Return [X, Y] of the center of cell containing provided text 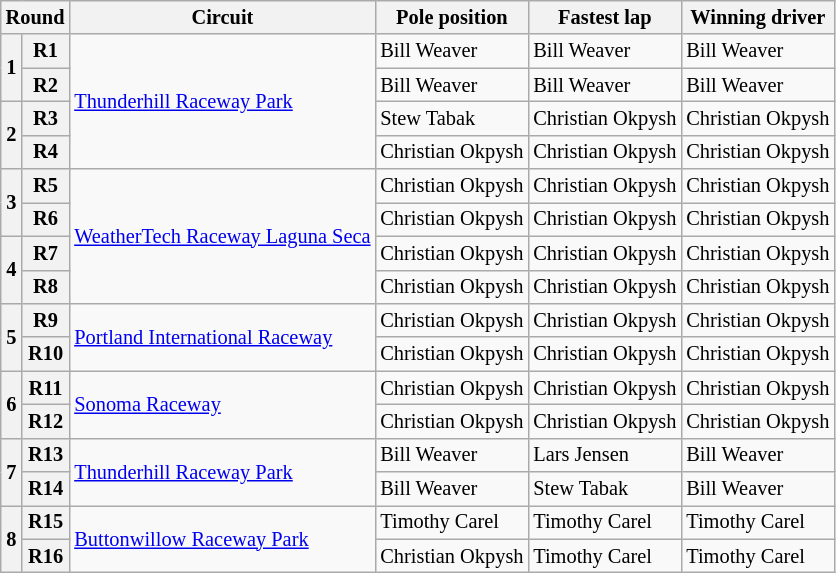
R4 [46, 152]
R16 [46, 556]
Buttonwillow Raceway Park [222, 538]
R10 [46, 354]
R6 [46, 219]
2 [12, 134]
4 [12, 270]
R8 [46, 287]
R3 [46, 118]
R12 [46, 421]
6 [12, 404]
Sonoma Raceway [222, 404]
R11 [46, 388]
WeatherTech Raceway Laguna Seca [222, 236]
Lars Jensen [604, 455]
R14 [46, 489]
R7 [46, 253]
Round [36, 17]
5 [12, 336]
Portland International Raceway [222, 336]
R2 [46, 85]
Circuit [222, 17]
Fastest lap [604, 17]
R13 [46, 455]
R15 [46, 522]
Winning driver [758, 17]
3 [12, 202]
8 [12, 538]
R5 [46, 186]
7 [12, 472]
R1 [46, 51]
R9 [46, 320]
1 [12, 68]
Pole position [452, 17]
